Provide the [X, Y] coordinate of the cell's center where the given text is located.  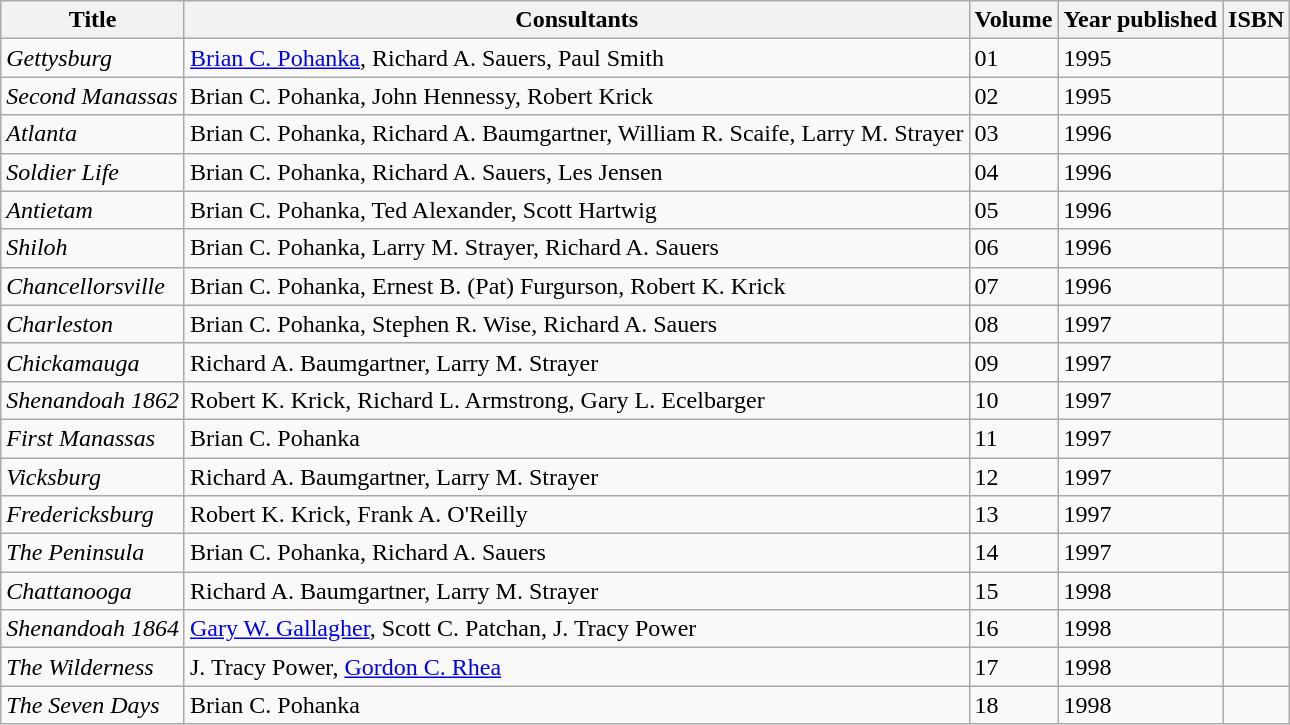
18 [1014, 705]
16 [1014, 629]
Fredericksburg [93, 515]
The Seven Days [93, 705]
17 [1014, 667]
Shiloh [93, 248]
01 [1014, 58]
05 [1014, 210]
Shenandoah 1864 [93, 629]
Chickamauga [93, 362]
Brian C. Pohanka, Ernest B. (Pat) Furgurson, Robert K. Krick [576, 286]
Year published [1140, 20]
Soldier Life [93, 172]
13 [1014, 515]
03 [1014, 134]
11 [1014, 438]
02 [1014, 96]
Gettysburg [93, 58]
Brian C. Pohanka, Richard A. Sauers, Paul Smith [576, 58]
Brian C. Pohanka, Richard A. Baumgartner, William R. Scaife, Larry M. Strayer [576, 134]
Atlanta [93, 134]
14 [1014, 553]
Brian C. Pohanka, Ted Alexander, Scott Hartwig [576, 210]
09 [1014, 362]
Gary W. Gallagher, Scott C. Patchan, J. Tracy Power [576, 629]
08 [1014, 324]
Brian C. Pohanka, Richard A. Sauers [576, 553]
06 [1014, 248]
12 [1014, 477]
Brian C. Pohanka, Richard A. Sauers, Les Jensen [576, 172]
Charleston [93, 324]
The Peninsula [93, 553]
Brian C. Pohanka, Stephen R. Wise, Richard A. Sauers [576, 324]
Brian C. Pohanka, Larry M. Strayer, Richard A. Sauers [576, 248]
Second Manassas [93, 96]
04 [1014, 172]
Consultants [576, 20]
First Manassas [93, 438]
Robert K. Krick, Frank A. O'Reilly [576, 515]
Antietam [93, 210]
Robert K. Krick, Richard L. Armstrong, Gary L. Ecelbarger [576, 400]
07 [1014, 286]
ISBN [1256, 20]
J. Tracy Power, Gordon C. Rhea [576, 667]
15 [1014, 591]
10 [1014, 400]
Brian C. Pohanka, John Hennessy, Robert Krick [576, 96]
Vicksburg [93, 477]
Title [93, 20]
Chattanooga [93, 591]
Shenandoah 1862 [93, 400]
The Wilderness [93, 667]
Volume [1014, 20]
Chancellorsville [93, 286]
